Identify which cell holds the provided text, then report its [X, Y] central coordinate. 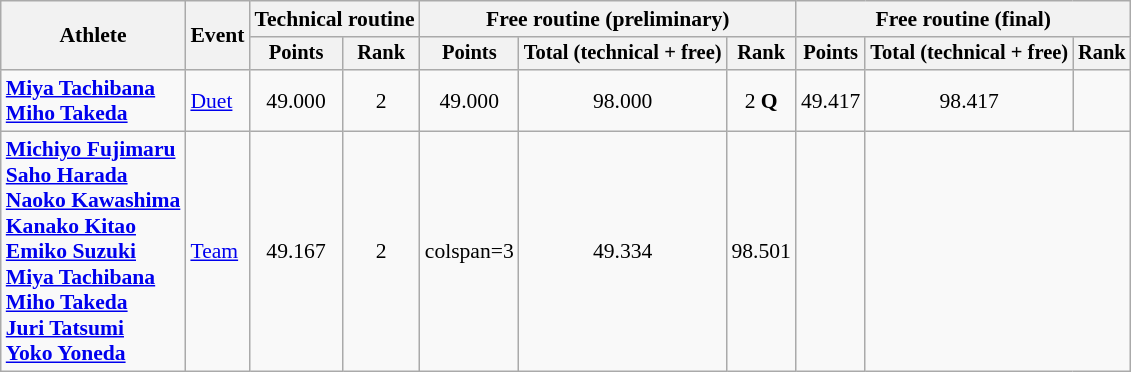
49.334 [623, 252]
49.417 [830, 100]
Free routine (final) [964, 19]
Event [217, 36]
2 Q [760, 100]
49.167 [296, 252]
98.417 [969, 100]
98.501 [760, 252]
colspan=3 [470, 252]
Team [217, 252]
Technical routine [334, 19]
Free routine (preliminary) [608, 19]
Duet [217, 100]
Michiyo FujimaruSaho HaradaNaoko KawashimaKanako KitaoEmiko SuzukiMiya TachibanaMiho TakedaJuri TatsumiYoko Yoneda [94, 252]
Athlete [94, 36]
Miya TachibanaMiho Takeda [94, 100]
98.000 [623, 100]
